Output the (X, Y) coordinate of the center of the cell containing the given text.  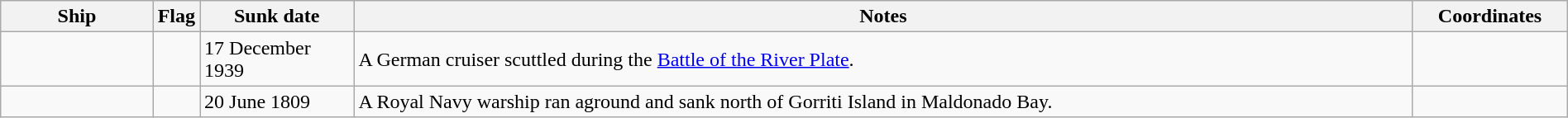
Coordinates (1490, 17)
Sunk date (277, 17)
A Royal Navy warship ran aground and sank north of Gorriti Island in Maldonado Bay. (883, 101)
Flag (176, 17)
Ship (77, 17)
20 June 1809 (277, 101)
17 December 1939 (277, 59)
A German cruiser scuttled during the Battle of the River Plate. (883, 59)
Notes (883, 17)
